From the cell containing the given text, extract its center point as (x, y) coordinate. 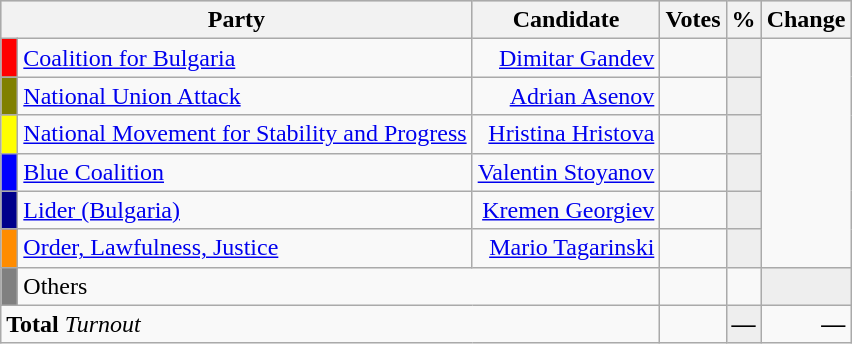
Kremen Georgiev (566, 210)
Valentin Stoyanov (566, 172)
Candidate (566, 20)
Total Turnout (330, 324)
Dimitar Gandev (566, 58)
Coalition for Bulgaria (245, 58)
Mario Tagarinski (566, 248)
Adrian Asenov (566, 96)
Lider (Bulgaria) (245, 210)
Change (806, 20)
Votes (693, 20)
Party (236, 20)
Order, Lawfulness, Justice (245, 248)
Hristina Hristova (566, 134)
Blue Coalition (245, 172)
% (744, 20)
Others (339, 286)
National Union Attack (245, 96)
National Movement for Stability and Progress (245, 134)
